Scan for the cell matching the given text and deliver its (x, y) coordinate at center. 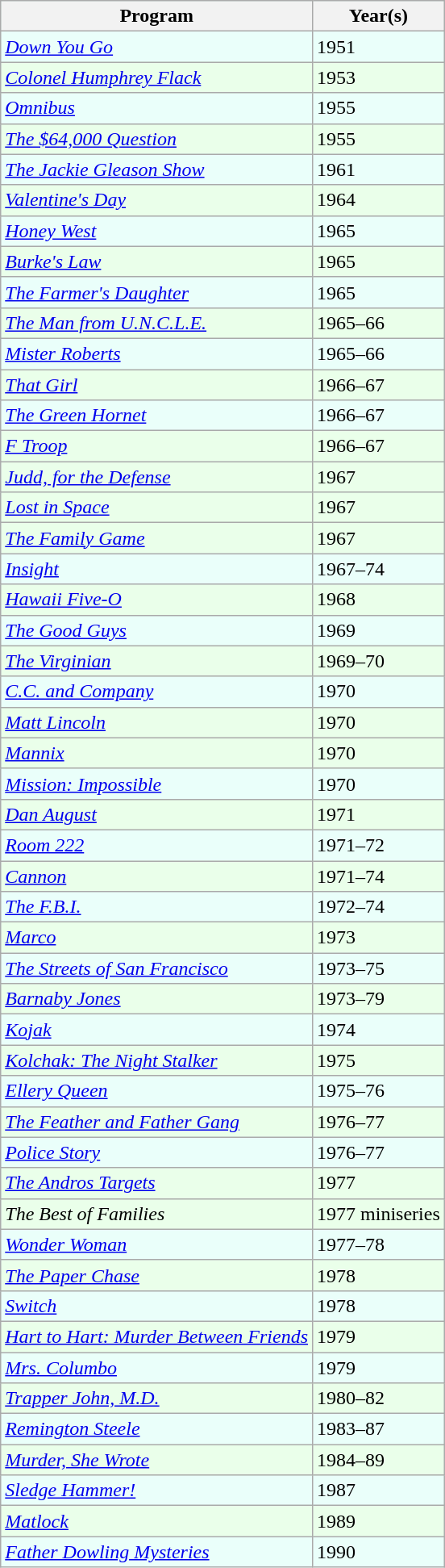
1973–79 (379, 999)
Police Story (156, 1152)
1983–87 (379, 1429)
Valentine's Day (156, 200)
1977 miniseries (379, 1214)
Mannix (156, 753)
Judd, for the Defense (156, 477)
That Girl (156, 385)
The Jackie Gleason Show (156, 169)
1984–89 (379, 1460)
1977–78 (379, 1244)
Father Dowling Mysteries (156, 1552)
1989 (379, 1521)
The Farmer's Daughter (156, 292)
Burke's Law (156, 261)
1987 (379, 1491)
1975 (379, 1060)
1964 (379, 200)
1969–70 (379, 661)
Switch (156, 1306)
1967–74 (379, 569)
The F.B.I. (156, 907)
Ellery Queen (156, 1091)
Mister Roberts (156, 353)
1990 (379, 1552)
C.C. and Company (156, 692)
The Streets of San Francisco (156, 968)
Murder, She Wrote (156, 1460)
1968 (379, 600)
F Troop (156, 446)
Matlock (156, 1521)
Sledge Hammer! (156, 1491)
The Virginian (156, 661)
1951 (379, 47)
1972–74 (379, 907)
Omnibus (156, 108)
Cannon (156, 876)
1961 (379, 169)
Lost in Space (156, 508)
Hawaii Five-O (156, 600)
The Paper Chase (156, 1275)
The Feather and Father Gang (156, 1122)
Trapper John, M.D. (156, 1399)
1977 (379, 1183)
Honey West (156, 231)
Remington Steele (156, 1429)
The Green Hornet (156, 416)
1971 (379, 814)
Matt Lincoln (156, 722)
The Best of Families (156, 1214)
Kolchak: The Night Stalker (156, 1060)
Barnaby Jones (156, 999)
1971–74 (379, 876)
The $64,000 Question (156, 139)
Marco (156, 938)
Room 222 (156, 845)
The Good Guys (156, 630)
Colonel Humphrey Flack (156, 77)
The Andros Targets (156, 1183)
Down You Go (156, 47)
Mission: Impossible (156, 784)
1953 (379, 77)
1974 (379, 1030)
1980–82 (379, 1399)
1973–75 (379, 968)
Mrs. Columbo (156, 1368)
Hart to Hart: Murder Between Friends (156, 1336)
The Man from U.N.C.L.E. (156, 323)
The Family Game (156, 538)
1969 (379, 630)
Year(s) (379, 16)
Insight (156, 569)
Dan August (156, 814)
Wonder Woman (156, 1244)
1975–76 (379, 1091)
Kojak (156, 1030)
1973 (379, 938)
Program (156, 16)
1971–72 (379, 845)
